Return the (X, Y) coordinate for the center point of the cell that contains the specified text.  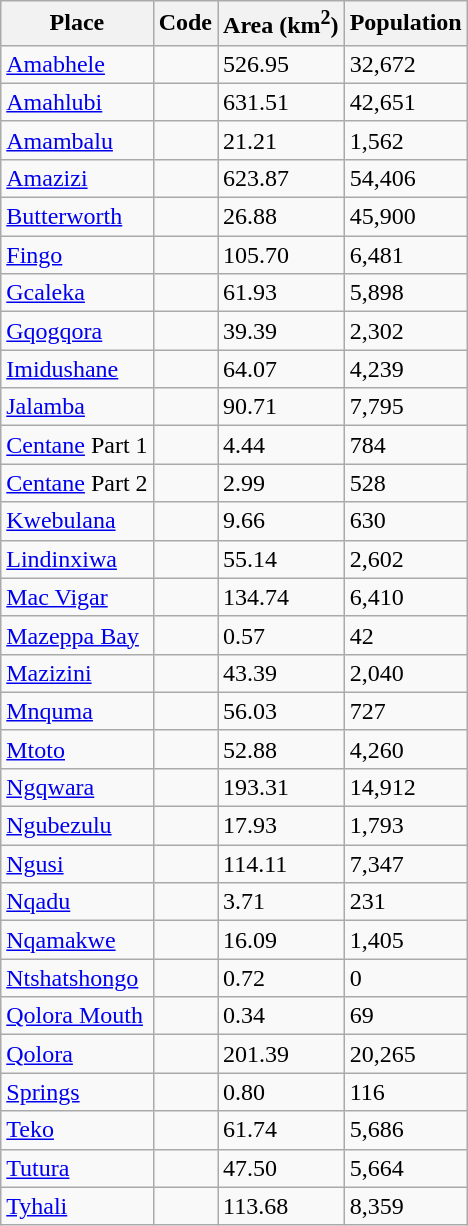
0.72 (282, 978)
231 (406, 902)
201.39 (282, 1054)
Population (406, 24)
43.39 (282, 673)
Qolora Mouth (77, 1016)
90.71 (282, 407)
2,302 (406, 331)
Centane Part 2 (77, 483)
55.14 (282, 559)
Amahlubi (77, 102)
0.57 (282, 635)
Amabhele (77, 64)
4,239 (406, 369)
6,410 (406, 597)
Ngqwara (77, 787)
Code (185, 24)
14,912 (406, 787)
39.39 (282, 331)
193.31 (282, 787)
Amazizi (77, 178)
Place (77, 24)
Fingo (77, 255)
Ntshatshongo (77, 978)
Butterworth (77, 217)
1,562 (406, 140)
Ngusi (77, 864)
32,672 (406, 64)
105.70 (282, 255)
Gcaleka (77, 293)
727 (406, 711)
5,898 (406, 293)
113.68 (282, 1206)
8,359 (406, 1206)
52.88 (282, 749)
Springs (77, 1092)
Mazeppa Bay (77, 635)
2,040 (406, 673)
61.74 (282, 1130)
2,602 (406, 559)
526.95 (282, 64)
0.34 (282, 1016)
45,900 (406, 217)
4.44 (282, 445)
7,795 (406, 407)
56.03 (282, 711)
134.74 (282, 597)
20,265 (406, 1054)
69 (406, 1016)
784 (406, 445)
26.88 (282, 217)
114.11 (282, 864)
Nqamakwe (77, 940)
Tutura (77, 1168)
0.80 (282, 1092)
17.93 (282, 826)
Mtoto (77, 749)
16.09 (282, 940)
Amambalu (77, 140)
Nqadu (77, 902)
2.99 (282, 483)
Teko (77, 1130)
4,260 (406, 749)
Lindinxiwa (77, 559)
Imidushane (77, 369)
64.07 (282, 369)
Mazizini (77, 673)
3.71 (282, 902)
6,481 (406, 255)
Qolora (77, 1054)
42 (406, 635)
47.50 (282, 1168)
623.87 (282, 178)
Area (km2) (282, 24)
Kwebulana (77, 521)
630 (406, 521)
0 (406, 978)
54,406 (406, 178)
5,686 (406, 1130)
21.21 (282, 140)
5,664 (406, 1168)
Mnquma (77, 711)
116 (406, 1092)
1,793 (406, 826)
631.51 (282, 102)
7,347 (406, 864)
1,405 (406, 940)
42,651 (406, 102)
Gqogqora (77, 331)
Ngubezulu (77, 826)
Jalamba (77, 407)
Centane Part 1 (77, 445)
Mac Vigar (77, 597)
Tyhali (77, 1206)
61.93 (282, 293)
528 (406, 483)
9.66 (282, 521)
